Return (x, y) of the center of cell containing provided text 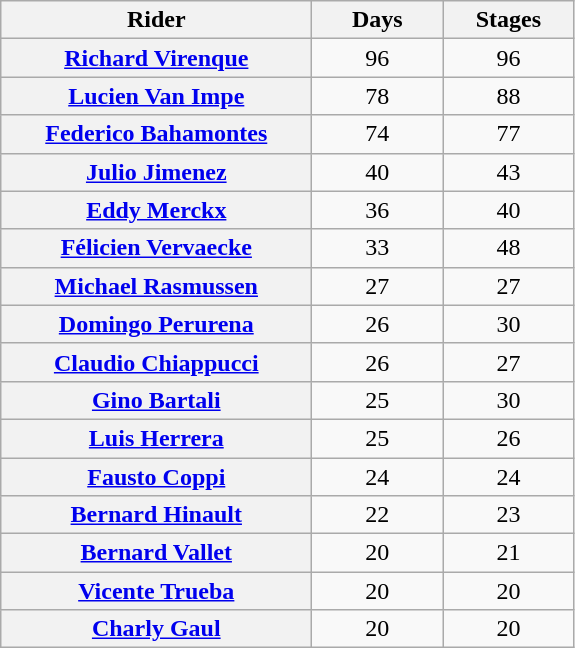
78 (378, 96)
Félicien Vervaecke (156, 248)
36 (378, 210)
Domingo Perurena (156, 324)
Federico Bahamontes (156, 134)
74 (378, 134)
Bernard Hinault (156, 515)
43 (508, 172)
23 (508, 515)
Gino Bartali (156, 400)
Bernard Vallet (156, 553)
Claudio Chiappucci (156, 362)
33 (378, 248)
21 (508, 553)
Charly Gaul (156, 629)
Days (378, 20)
88 (508, 96)
Stages (508, 20)
22 (378, 515)
Eddy Merckx (156, 210)
Richard Virenque (156, 58)
Lucien Van Impe (156, 96)
77 (508, 134)
Julio Jimenez (156, 172)
Fausto Coppi (156, 477)
Vicente Trueba (156, 591)
48 (508, 248)
Rider (156, 20)
Michael Rasmussen (156, 286)
Luis Herrera (156, 438)
